Find where the given text appears and provide that cell's center as [x, y] coordinate. 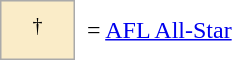
† [38, 30]
